Scan for the cell matching the given text and deliver its (x, y) coordinate at center. 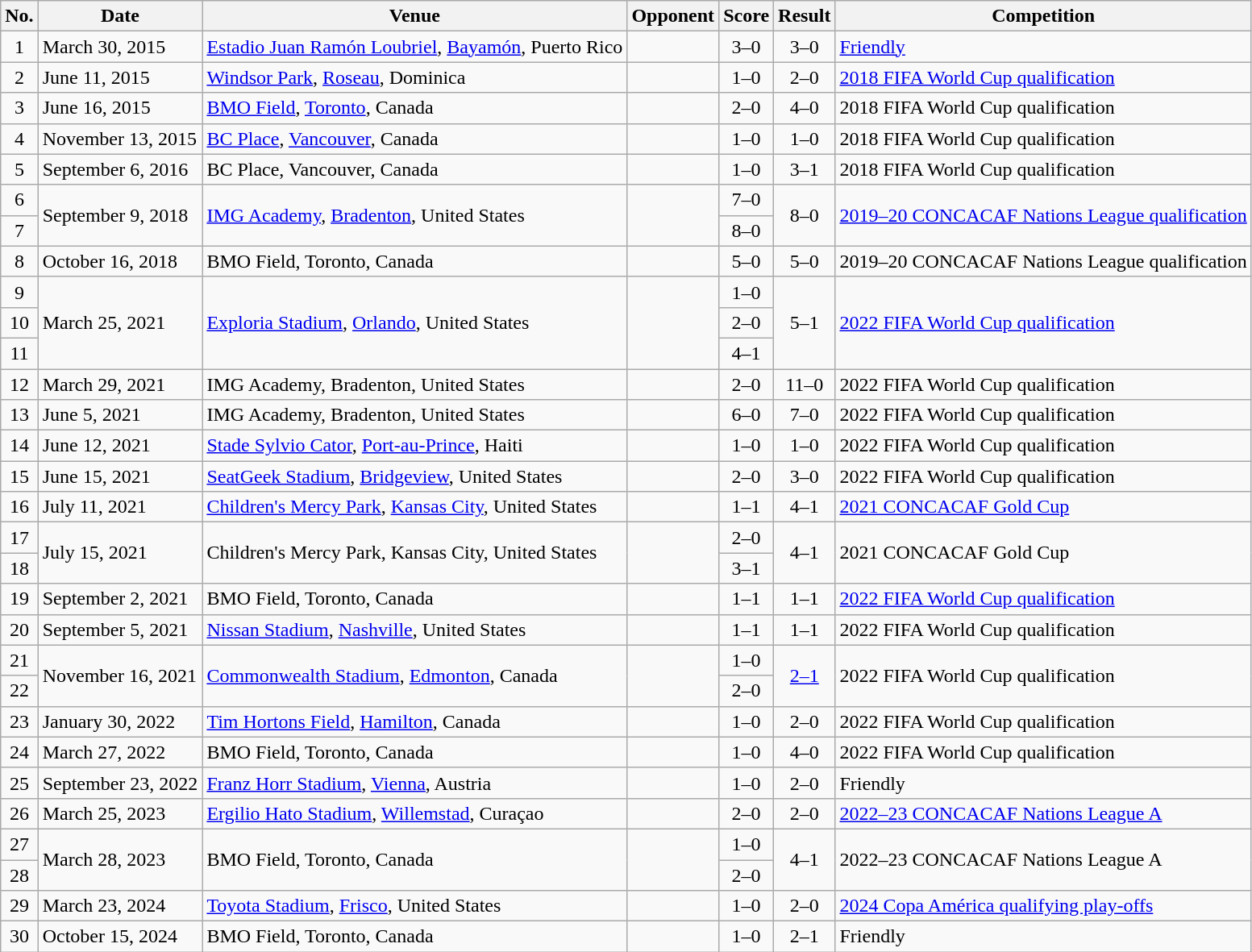
18 (19, 568)
20 (19, 630)
10 (19, 322)
September 23, 2022 (120, 783)
October 16, 2018 (120, 261)
Date (120, 16)
23 (19, 721)
Toyota Stadium, Frisco, United States (414, 906)
Tim Hortons Field, Hamilton, Canada (414, 721)
No. (19, 16)
17 (19, 538)
7 (19, 231)
January 30, 2022 (120, 721)
8 (19, 261)
12 (19, 385)
Score (747, 16)
Venue (414, 16)
March 29, 2021 (120, 385)
27 (19, 844)
June 16, 2015 (120, 108)
5–1 (805, 322)
21 (19, 660)
March 25, 2023 (120, 813)
Result (805, 16)
Opponent (673, 16)
25 (19, 783)
September 9, 2018 (120, 215)
Windsor Park, Roseau, Dominica (414, 77)
2 (19, 77)
Competition (1043, 16)
June 5, 2021 (120, 415)
September 5, 2021 (120, 630)
June 12, 2021 (120, 446)
4 (19, 139)
June 11, 2015 (120, 77)
16 (19, 507)
24 (19, 752)
March 28, 2023 (120, 859)
October 15, 2024 (120, 937)
November 16, 2021 (120, 676)
15 (19, 476)
Nissan Stadium, Nashville, United States (414, 630)
2024 Copa América qualifying play-offs (1043, 906)
11 (19, 353)
March 30, 2015 (120, 47)
26 (19, 813)
14 (19, 446)
22 (19, 691)
9 (19, 292)
6 (19, 200)
SeatGeek Stadium, Bridgeview, United States (414, 476)
29 (19, 906)
September 6, 2016 (120, 169)
September 2, 2021 (120, 599)
Franz Horr Stadium, Vienna, Austria (414, 783)
19 (19, 599)
November 13, 2015 (120, 139)
Commonwealth Stadium, Edmonton, Canada (414, 676)
1 (19, 47)
5 (19, 169)
July 11, 2021 (120, 507)
Exploria Stadium, Orlando, United States (414, 322)
30 (19, 937)
Estadio Juan Ramón Loubriel, Bayamón, Puerto Rico (414, 47)
11–0 (805, 385)
March 25, 2021 (120, 322)
March 23, 2024 (120, 906)
July 15, 2021 (120, 553)
3 (19, 108)
6–0 (747, 415)
Ergilio Hato Stadium, Willemstad, Curaçao (414, 813)
June 15, 2021 (120, 476)
13 (19, 415)
March 27, 2022 (120, 752)
28 (19, 875)
Stade Sylvio Cator, Port-au-Prince, Haiti (414, 446)
